Determine the [x, y] coordinate at the center of the cell enclosing the given text.  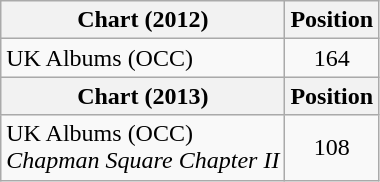
UK Albums (OCC) [143, 58]
UK Albums (OCC)Chapman Square Chapter II [143, 148]
108 [332, 148]
Chart (2013) [143, 96]
164 [332, 58]
Chart (2012) [143, 20]
